Return (X, Y) of the center of cell containing provided text 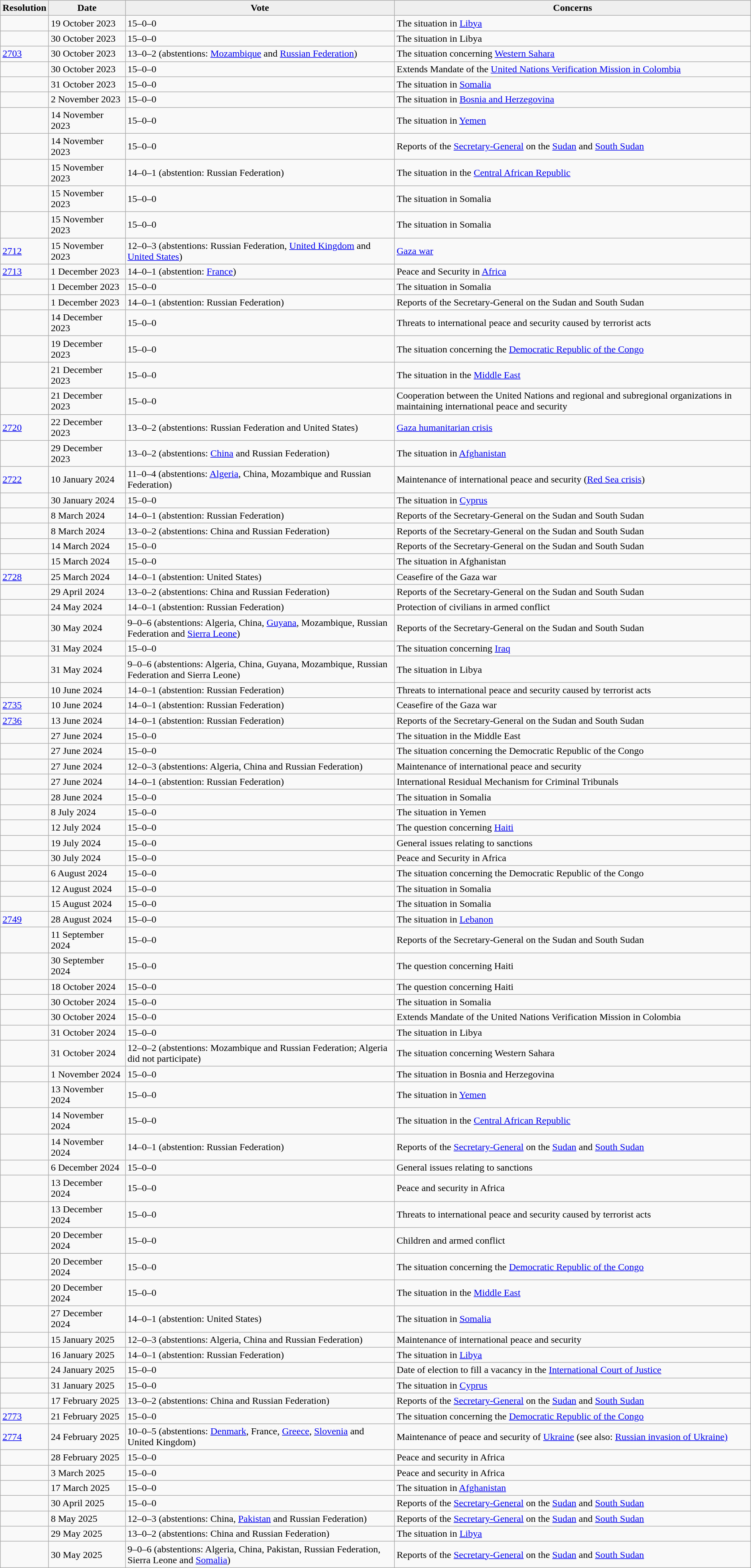
19 July 2024 (87, 843)
19 October 2023 (87, 23)
30 January 2024 (87, 500)
15 January 2025 (87, 1340)
12 August 2024 (87, 889)
24 February 2025 (87, 1436)
11–0–4 (abstentions: Algeria, China, Mozambique and Russian Federation) (260, 479)
17 February 2025 (87, 1401)
Resolution (24, 8)
8 May 2025 (87, 1519)
22 December 2023 (87, 427)
Gaza war (572, 250)
10 January 2024 (87, 479)
17 March 2025 (87, 1488)
2749 (24, 919)
2712 (24, 250)
2774 (24, 1436)
Protection of civilians in armed conflict (572, 607)
Concerns (572, 8)
28 June 2024 (87, 797)
1 November 2024 (87, 1074)
27 December 2024 (87, 1319)
12–0–3 (abstentions: Russian Federation, United Kingdom and United States) (260, 250)
2703 (24, 54)
14 March 2024 (87, 546)
International Residual Mechanism for Criminal Tribunals (572, 782)
13 November 2024 (87, 1094)
21 February 2025 (87, 1416)
24 January 2025 (87, 1370)
31 January 2025 (87, 1385)
Date of election to fill a vacancy in the International Court of Justice (572, 1370)
8 July 2024 (87, 812)
18 October 2024 (87, 987)
30 May 2024 (87, 628)
2720 (24, 427)
Children and armed conflict (572, 1240)
28 February 2025 (87, 1457)
16 January 2025 (87, 1355)
31 October 2023 (87, 84)
29 December 2023 (87, 454)
Maintenance of peace and security of Ukraine (see also: Russian invasion of Ukraine) (572, 1436)
30 July 2024 (87, 858)
14–0–1 (abstention: France) (260, 272)
12–0–2 (abstentions: Mozambique and Russian Federation; Algeria did not participate) (260, 1053)
30 September 2024 (87, 966)
12 July 2024 (87, 827)
Maintenance of international peace and security (Red Sea crisis) (572, 479)
28 August 2024 (87, 919)
30 May 2025 (87, 1554)
2728 (24, 577)
10–0–5 (abstentions: Denmark, France, Greece, Slovenia and United Kingdom) (260, 1436)
2773 (24, 1416)
29 May 2025 (87, 1534)
13 June 2024 (87, 721)
Date (87, 8)
2722 (24, 479)
Vote (260, 8)
3 March 2025 (87, 1473)
2 November 2023 (87, 100)
Gaza humanitarian crisis (572, 427)
The situation in Lebanon (572, 919)
30 April 2025 (87, 1503)
6 August 2024 (87, 874)
2736 (24, 721)
25 March 2024 (87, 577)
14 December 2023 (87, 323)
Cooperation between the United Nations and regional and subregional organizations in maintaining international peace and security (572, 401)
15 March 2024 (87, 561)
12–0–3 (abstentions: China, Pakistan and Russian Federation) (260, 1519)
11 September 2024 (87, 940)
29 April 2024 (87, 592)
6 December 2024 (87, 1168)
2735 (24, 705)
The situation concerning Iraq (572, 649)
19 December 2023 (87, 349)
2713 (24, 272)
15 August 2024 (87, 904)
13–0–2 (abstentions: Mozambique and Russian Federation) (260, 54)
9–0–6 (abstentions: Algeria, China, Pakistan, Russian Federation, Sierra Leone and Somalia) (260, 1554)
24 May 2024 (87, 607)
13–0–2 (abstentions: Russian Federation and United States) (260, 427)
